Search for the cell housing the specified text and yield its [X, Y] center coordinate. 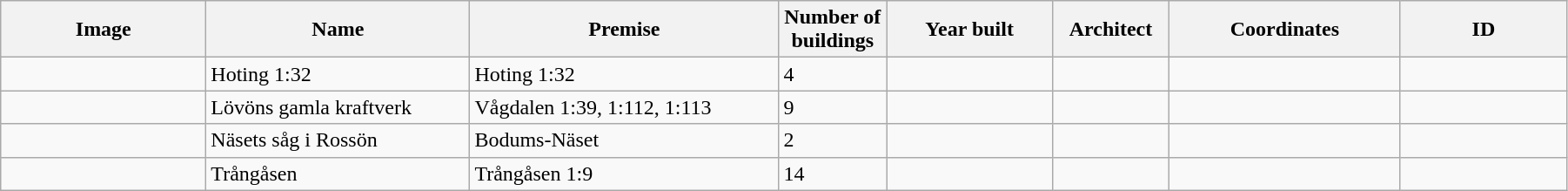
Trångåsen [338, 174]
Image [104, 30]
ID [1483, 30]
2 [833, 140]
Number ofbuildings [833, 30]
Näsets såg i Rossön [338, 140]
Premise [625, 30]
Coordinates [1284, 30]
Lövöns gamla kraftverk [338, 107]
14 [833, 174]
Trångåsen 1:9 [625, 174]
Vågdalen 1:39, 1:112, 1:113 [625, 107]
9 [833, 107]
Architect [1111, 30]
Bodums-Näset [625, 140]
Name [338, 30]
4 [833, 74]
Year built [969, 30]
